Locate the cell with the specified text and output its (x, y) center coordinate. 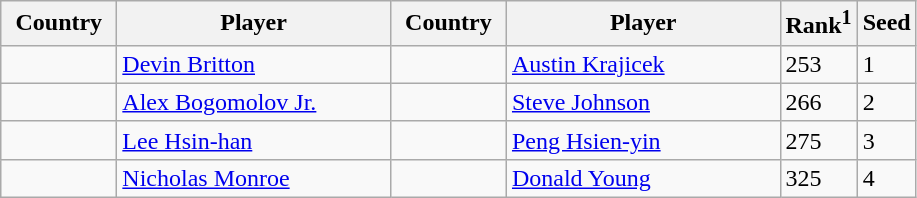
253 (818, 64)
Alex Bogomolov Jr. (254, 102)
Austin Krajicek (643, 64)
Donald Young (643, 178)
Seed (886, 24)
Lee Hsin-han (254, 140)
3 (886, 140)
266 (818, 102)
Devin Britton (254, 64)
275 (818, 140)
2 (886, 102)
Rank1 (818, 24)
325 (818, 178)
Nicholas Monroe (254, 178)
Steve Johnson (643, 102)
Peng Hsien-yin (643, 140)
4 (886, 178)
1 (886, 64)
